Pinpoint the cell where the given text exists, returning its [X, Y] midpoint coordinate. 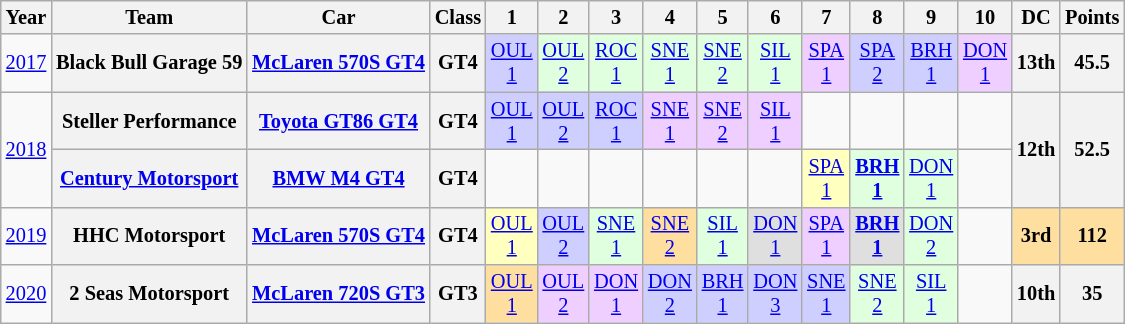
DC [1036, 17]
45.5 [1092, 63]
BMW M4 GT4 [338, 178]
5 [723, 17]
2020 [26, 294]
Century Motorsport [149, 178]
4 [670, 17]
7 [826, 17]
2019 [26, 236]
10 [985, 17]
2018 [26, 150]
3rd [1036, 236]
1 [512, 17]
3 [616, 17]
Black Bull Garage 59 [149, 63]
2 Seas Motorsport [149, 294]
Car [338, 17]
9 [931, 17]
Toyota GT86 GT4 [338, 121]
112 [1092, 236]
McLaren 720S GT3 [338, 294]
Team [149, 17]
12th [1036, 150]
35 [1092, 294]
2 [564, 17]
52.5 [1092, 150]
Class [458, 17]
6 [775, 17]
Steller Performance [149, 121]
DON3 [775, 294]
Points [1092, 17]
13th [1036, 63]
GT3 [458, 294]
SPA2 [877, 63]
8 [877, 17]
2017 [26, 63]
Year [26, 17]
10th [1036, 294]
HHC Motorsport [149, 236]
